Identify which cell holds the provided text, then report its [X, Y] central coordinate. 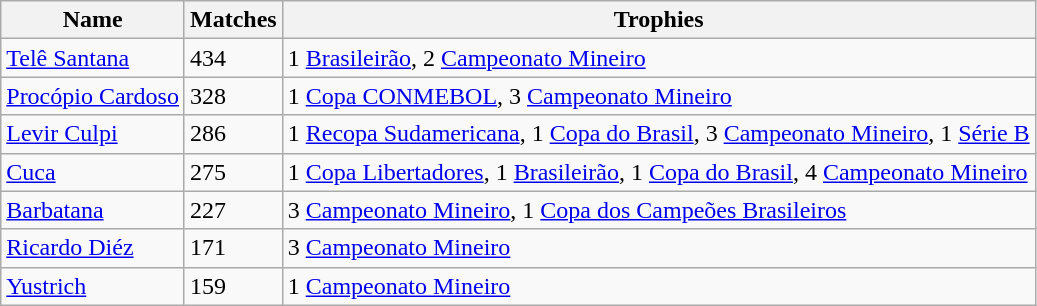
227 [233, 210]
1 Brasileirão, 2 Campeonato Mineiro [658, 58]
328 [233, 96]
Procópio Cardoso [93, 96]
171 [233, 248]
275 [233, 172]
Levir Culpi [93, 134]
Trophies [658, 20]
1 Copa CONMEBOL, 3 Campeonato Mineiro [658, 96]
3 Campeonato Mineiro, 1 Copa dos Campeões Brasileiros [658, 210]
Matches [233, 20]
3 Campeonato Mineiro [658, 248]
159 [233, 286]
1 Recopa Sudamericana, 1 Copa do Brasil, 3 Campeonato Mineiro, 1 Série B [658, 134]
286 [233, 134]
Barbatana [93, 210]
1 Copa Libertadores, 1 Brasileirão, 1 Copa do Brasil, 4 Campeonato Mineiro [658, 172]
Cuca [93, 172]
1 Campeonato Mineiro [658, 286]
Name [93, 20]
434 [233, 58]
Ricardo Diéz [93, 248]
Telê Santana [93, 58]
Yustrich [93, 286]
